Pinpoint the cell where the given text exists, returning its [x, y] midpoint coordinate. 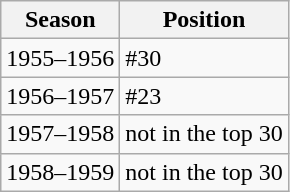
Season [60, 20]
1957–1958 [60, 134]
#30 [204, 58]
1958–1959 [60, 172]
1956–1957 [60, 96]
#23 [204, 96]
Position [204, 20]
1955–1956 [60, 58]
